Return the [x, y] coordinate for the center point of the cell that contains the specified text.  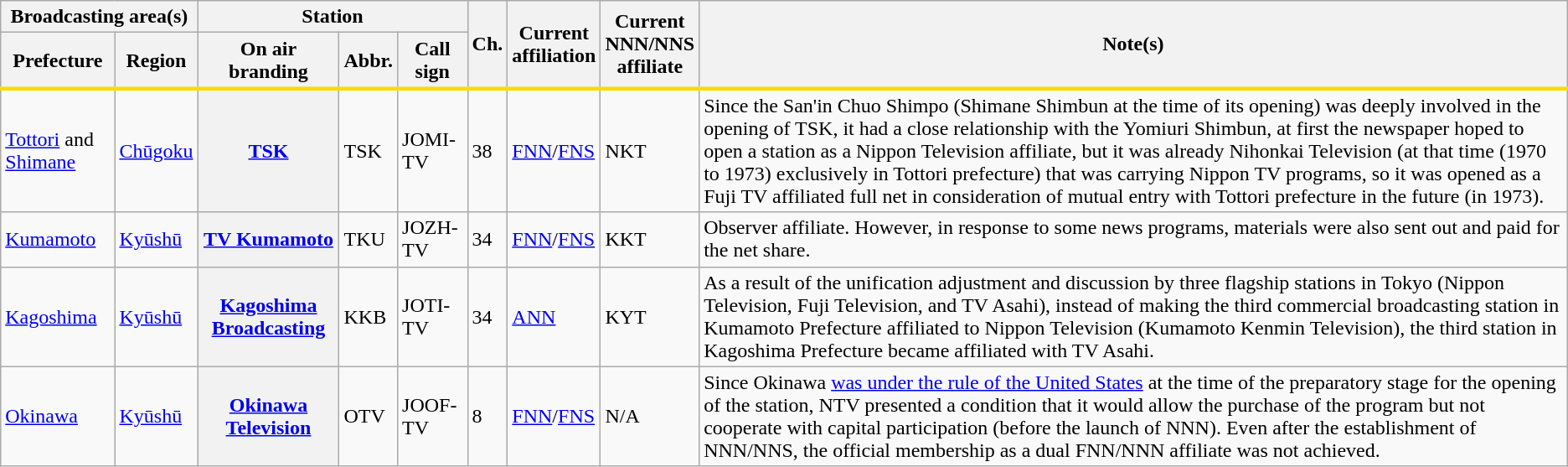
Kagoshima Broadcasting [268, 317]
38 [487, 150]
JOOF-TV [433, 416]
Region [156, 60]
OTV [369, 416]
Chūgoku [156, 150]
TKU [369, 240]
KYT [650, 317]
N/A [650, 416]
JOZH-TV [433, 240]
On air branding [268, 60]
CurrentNNN/NNSaffiliate [650, 45]
NKT [650, 150]
Broadcasting area(s) [99, 17]
JOMI-TV [433, 150]
Currentaffiliation [554, 45]
Kumamoto [58, 240]
Abbr. [369, 60]
JOTI-TV [433, 317]
Ch. [487, 45]
8 [487, 416]
Station [333, 17]
Prefecture [58, 60]
KKT [650, 240]
Okinawa [58, 416]
Note(s) [1134, 45]
Okinawa Television [268, 416]
ANN [554, 317]
KKB [369, 317]
Observer affiliate. However, in response to some news programs, materials were also sent out and paid for the net share. [1134, 240]
TV Kumamoto [268, 240]
Kagoshima [58, 317]
Tottori and Shimane [58, 150]
Call sign [433, 60]
